Extract the [x, y] coordinate from the center of the cell holding the provided text.  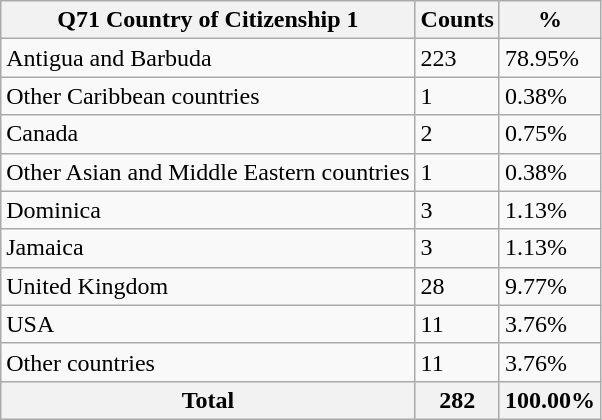
223 [457, 58]
2 [457, 134]
Dominica [208, 210]
USA [208, 324]
Q71 Country of Citizenship 1 [208, 20]
United Kingdom [208, 286]
Antigua and Barbuda [208, 58]
282 [457, 400]
9.77% [550, 286]
Total [208, 400]
Other Caribbean countries [208, 96]
78.95% [550, 58]
28 [457, 286]
Canada [208, 134]
100.00% [550, 400]
0.75% [550, 134]
Other countries [208, 362]
% [550, 20]
Jamaica [208, 248]
Other Asian and Middle Eastern countries [208, 172]
Counts [457, 20]
